Provide the (x, y) coordinate of the cell's center where the given text is located.  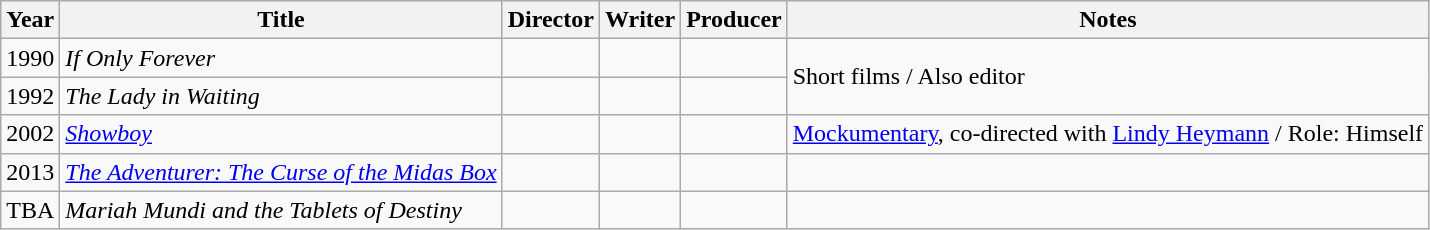
2013 (30, 172)
2002 (30, 134)
Notes (1108, 20)
Mockumentary, co-directed with Lindy Heymann / Role: Himself (1108, 134)
The Adventurer: The Curse of the Midas Box (281, 172)
Mariah Mundi and the Tablets of Destiny (281, 210)
1990 (30, 58)
Short films / Also editor (1108, 77)
1992 (30, 96)
If Only Forever (281, 58)
Writer (640, 20)
TBA (30, 210)
Producer (734, 20)
Director (550, 20)
Year (30, 20)
Title (281, 20)
The Lady in Waiting (281, 96)
Showboy (281, 134)
